Determine the (X, Y) coordinate at the center of the cell enclosing the given text.  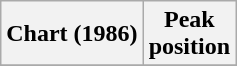
Chart (1986) (72, 34)
Peakposition (189, 34)
